Pinpoint the cell where the given text exists, returning its [X, Y] midpoint coordinate. 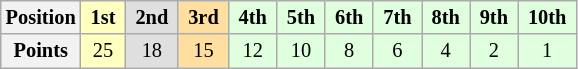
1st [104, 17]
1 [547, 51]
3rd [203, 17]
25 [104, 51]
Position [41, 17]
8th [446, 17]
8 [349, 51]
5th [301, 17]
Points [41, 51]
12 [253, 51]
6th [349, 17]
6 [397, 51]
15 [203, 51]
4th [253, 17]
2 [494, 51]
9th [494, 17]
18 [152, 51]
2nd [152, 17]
4 [446, 51]
10th [547, 17]
10 [301, 51]
7th [397, 17]
